Return the (x, y) coordinate for the center point of the cell that contains the specified text.  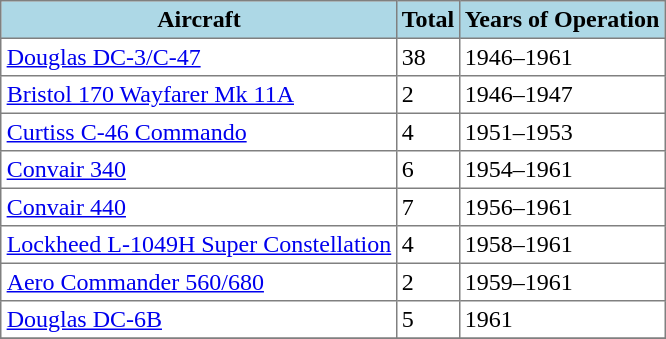
Lockheed L-1049H Super Constellation (198, 245)
7 (428, 207)
Aero Commander 560/680 (198, 282)
5 (428, 320)
Bristol 170 Wayfarer Mk 11A (198, 95)
38 (428, 57)
1961 (562, 320)
Convair 440 (198, 207)
Douglas DC-6B (198, 320)
1951–1953 (562, 132)
Total (428, 20)
1946–1961 (562, 57)
1956–1961 (562, 207)
1959–1961 (562, 282)
Douglas DC-3/C-47 (198, 57)
Years of Operation (562, 20)
1946–1947 (562, 95)
Convair 340 (198, 170)
1958–1961 (562, 245)
Curtiss C-46 Commando (198, 132)
1954–1961 (562, 170)
Aircraft (198, 20)
6 (428, 170)
